Extract the [X, Y] coordinate from the center of the cell holding the provided text.  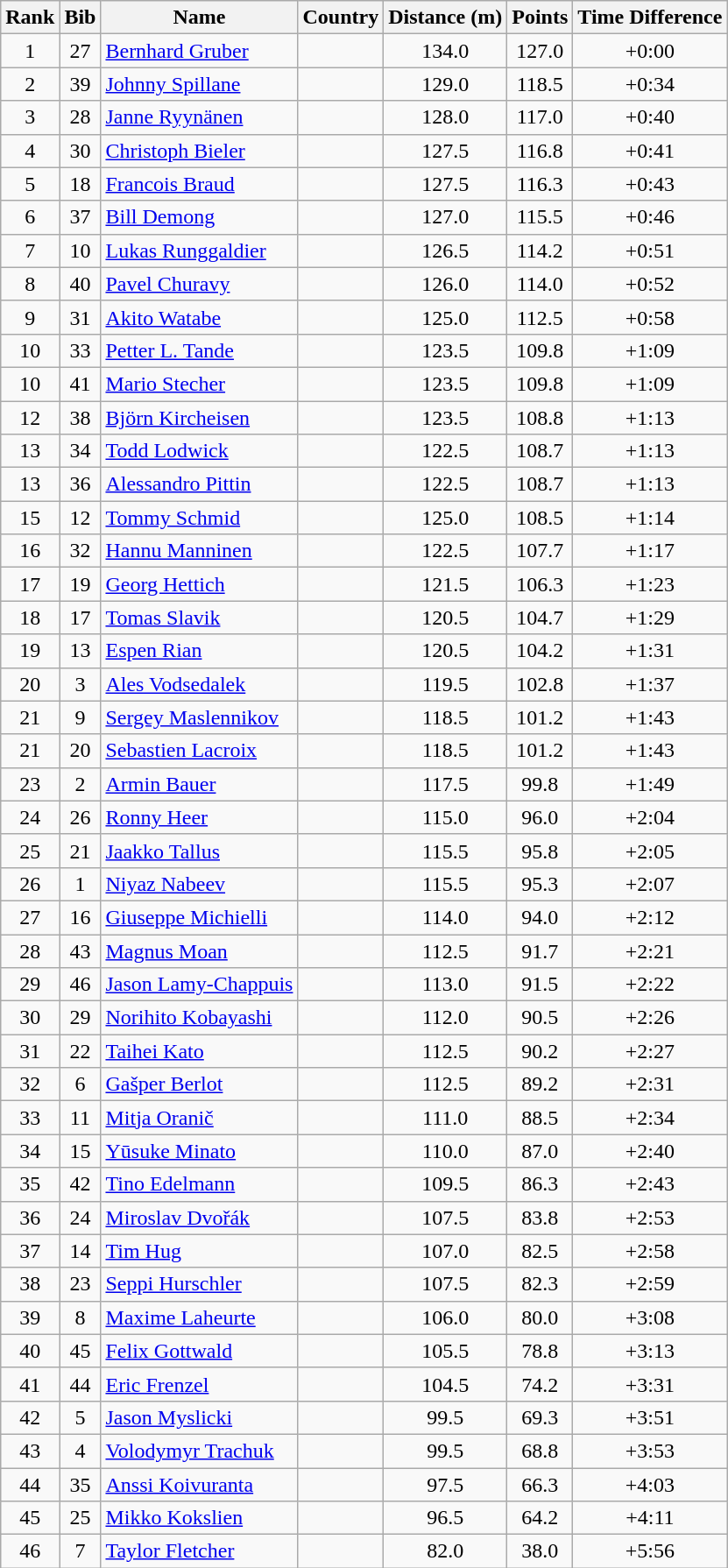
Jason Myslicki [200, 1417]
Eric Frenzel [200, 1384]
Seppi Hurschler [200, 1284]
95.3 [540, 884]
Johnny Spillane [200, 84]
90.5 [540, 1018]
11 [81, 1118]
+1:14 [650, 518]
+2:26 [650, 1018]
64.2 [540, 1518]
+1:17 [650, 551]
117.0 [540, 117]
99.8 [540, 784]
105.5 [445, 1351]
+0:43 [650, 184]
Name [200, 18]
69.3 [540, 1417]
97.5 [445, 1485]
+5:56 [650, 1551]
115.0 [445, 817]
96.0 [540, 817]
106.3 [540, 584]
Pavel Churavy [200, 284]
+2:40 [650, 1151]
+3:08 [650, 1317]
80.0 [540, 1317]
Ronny Heer [200, 817]
+1:31 [650, 651]
113.0 [445, 985]
Maxime Laheurte [200, 1317]
117.5 [445, 784]
129.0 [445, 84]
+2:58 [650, 1251]
126.0 [445, 284]
Georg Hettich [200, 584]
Time Difference [650, 18]
Christoph Bieler [200, 151]
Distance (m) [445, 18]
Todd Lodwick [200, 451]
Jaakko Tallus [200, 851]
121.5 [445, 584]
116.8 [540, 151]
+0:46 [650, 217]
88.5 [540, 1118]
104.2 [540, 651]
+0:58 [650, 317]
Miroslav Dvořák [200, 1218]
+2:04 [650, 817]
+1:23 [650, 584]
Tommy Schmid [200, 518]
Petter L. Tande [200, 350]
+2:22 [650, 985]
+0:51 [650, 251]
82.5 [540, 1251]
107.0 [445, 1251]
Jason Lamy-Chappuis [200, 985]
91.7 [540, 950]
112.0 [445, 1018]
22 [81, 1051]
Sergey Maslennikov [200, 717]
Tomas Slavik [200, 618]
Felix Gottwald [200, 1351]
Janne Ryynänen [200, 117]
+0:00 [650, 51]
Tino Edelmann [200, 1184]
Gašper Berlot [200, 1084]
Points [540, 18]
Alessandro Pittin [200, 484]
Bernhard Gruber [200, 51]
Mario Stecher [200, 384]
Ales Vodsedalek [200, 684]
+1:37 [650, 684]
+2:07 [650, 884]
78.8 [540, 1351]
+2:59 [650, 1284]
Yūsuke Minato [200, 1151]
14 [81, 1251]
109.5 [445, 1184]
94.0 [540, 917]
+0:40 [650, 117]
+1:49 [650, 784]
82.0 [445, 1551]
Hannu Manninen [200, 551]
110.0 [445, 1151]
Anssi Koivuranta [200, 1485]
Giuseppe Michielli [200, 917]
Rank [30, 18]
38.0 [540, 1551]
Akito Watabe [200, 317]
128.0 [445, 117]
Taylor Fletcher [200, 1551]
Mitja Oranič [200, 1118]
+0:34 [650, 84]
+2:34 [650, 1118]
Bill Demong [200, 217]
Niyaz Nabeev [200, 884]
83.8 [540, 1218]
126.5 [445, 251]
+3:53 [650, 1451]
Country [341, 18]
Norihito Kobayashi [200, 1018]
+0:41 [650, 151]
111.0 [445, 1118]
106.0 [445, 1317]
108.5 [540, 518]
Armin Bauer [200, 784]
Magnus Moan [200, 950]
68.8 [540, 1451]
86.3 [540, 1184]
+2:27 [650, 1051]
+3:51 [650, 1417]
119.5 [445, 684]
89.2 [540, 1084]
+3:31 [650, 1384]
96.5 [445, 1518]
+2:31 [650, 1084]
Sebastien Lacroix [200, 751]
+2:43 [650, 1184]
95.8 [540, 851]
108.8 [540, 418]
82.3 [540, 1284]
134.0 [445, 51]
+3:13 [650, 1351]
104.7 [540, 618]
Volodymyr Trachuk [200, 1451]
Espen Rian [200, 651]
Taihei Kato [200, 1051]
114.2 [540, 251]
107.7 [540, 551]
Bib [81, 18]
Mikko Kokslien [200, 1518]
90.2 [540, 1051]
74.2 [540, 1384]
+2:53 [650, 1218]
+2:05 [650, 851]
104.5 [445, 1384]
Francois Braud [200, 184]
Lukas Runggaldier [200, 251]
66.3 [540, 1485]
+2:12 [650, 917]
87.0 [540, 1151]
Tim Hug [200, 1251]
102.8 [540, 684]
+1:29 [650, 618]
+4:11 [650, 1518]
Björn Kircheisen [200, 418]
116.3 [540, 184]
+4:03 [650, 1485]
91.5 [540, 985]
+2:21 [650, 950]
+0:52 [650, 284]
